Return the [x, y] coordinate for the center point of the cell that contains the specified text.  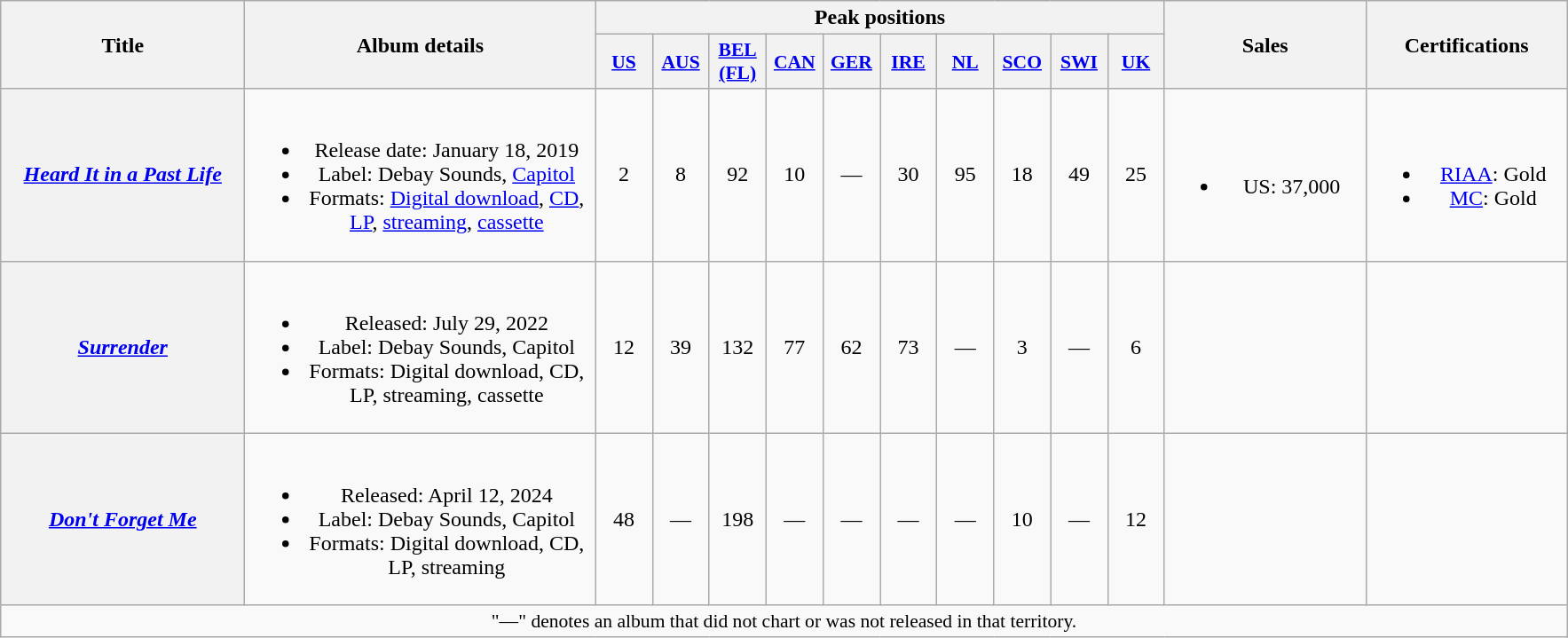
GER [851, 62]
49 [1079, 175]
8 [681, 175]
RIAA: GoldMC: Gold [1466, 175]
30 [909, 175]
Album details [421, 44]
6 [1136, 347]
73 [909, 347]
US [624, 62]
Certifications [1466, 44]
SWI [1079, 62]
Sales [1265, 44]
SCO [1022, 62]
Peak positions [880, 18]
UK [1136, 62]
BEL(FL) [737, 62]
AUS [681, 62]
CAN [794, 62]
"—" denotes an album that did not chart or was not released in that territory. [784, 621]
95 [965, 175]
62 [851, 347]
US: 37,000 [1265, 175]
Don't Forget Me [122, 519]
Release date: January 18, 2019Label: Debay Sounds, CapitolFormats: Digital download, CD, LP, streaming, cassette [421, 175]
18 [1022, 175]
IRE [909, 62]
132 [737, 347]
92 [737, 175]
39 [681, 347]
48 [624, 519]
NL [965, 62]
77 [794, 347]
Released: July 29, 2022Label: Debay Sounds, CapitolFormats: Digital download, CD, LP, streaming, cassette [421, 347]
3 [1022, 347]
2 [624, 175]
Heard It in a Past Life [122, 175]
Released: April 12, 2024Label: Debay Sounds, CapitolFormats: Digital download, CD, LP, streaming [421, 519]
198 [737, 519]
Title [122, 44]
25 [1136, 175]
Surrender [122, 347]
